Return the (x, y) coordinate for the center point of the cell that contains the specified text.  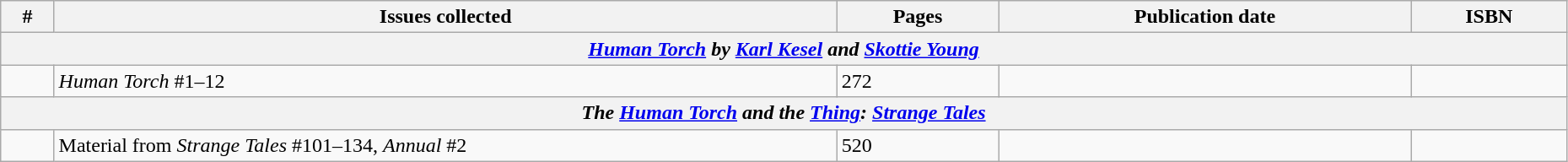
Issues collected (445, 17)
272 (918, 81)
Material from Strange Tales #101–134, Annual #2 (445, 145)
Publication date (1205, 17)
ISBN (1489, 17)
Pages (918, 17)
Human Torch #1–12 (445, 81)
520 (918, 145)
# (27, 17)
Human Torch by Karl Kesel and Skottie Young (784, 49)
The Human Torch and the Thing: Strange Tales (784, 113)
